Extract the [X, Y] coordinate from the center of the cell holding the provided text.  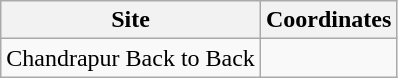
Chandrapur Back to Back [131, 58]
Coordinates [328, 20]
Site [131, 20]
